Identify which cell holds the provided text, then report its [X, Y] central coordinate. 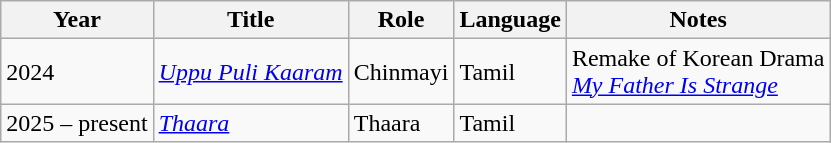
Role [401, 20]
Chinmayi [401, 72]
Language [510, 20]
2024 [77, 72]
Remake of Korean DramaMy Father Is Strange [698, 72]
Title [250, 20]
Year [77, 20]
2025 – present [77, 123]
Uppu Puli Kaaram [250, 72]
Notes [698, 20]
